For the text-containing cell, return its midpoint in (x, y) coordinate format. 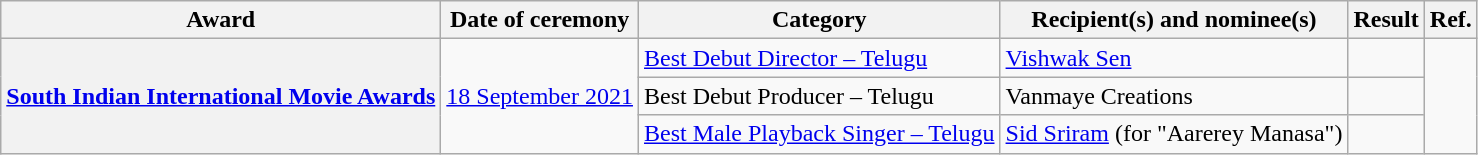
Vishwak Sen (1174, 58)
Best Male Playback Singer – Telugu (819, 134)
Result (1386, 20)
18 September 2021 (540, 96)
South Indian International Movie Awards (221, 96)
Category (819, 20)
Sid Sriram (for "Aarerey Manasa") (1174, 134)
Date of ceremony (540, 20)
Best Debut Producer – Telugu (819, 96)
Ref. (1450, 20)
Award (221, 20)
Recipient(s) and nominee(s) (1174, 20)
Best Debut Director – Telugu (819, 58)
Vanmaye Creations (1174, 96)
